Return the [x, y] coordinate for the center point of the cell that contains the specified text.  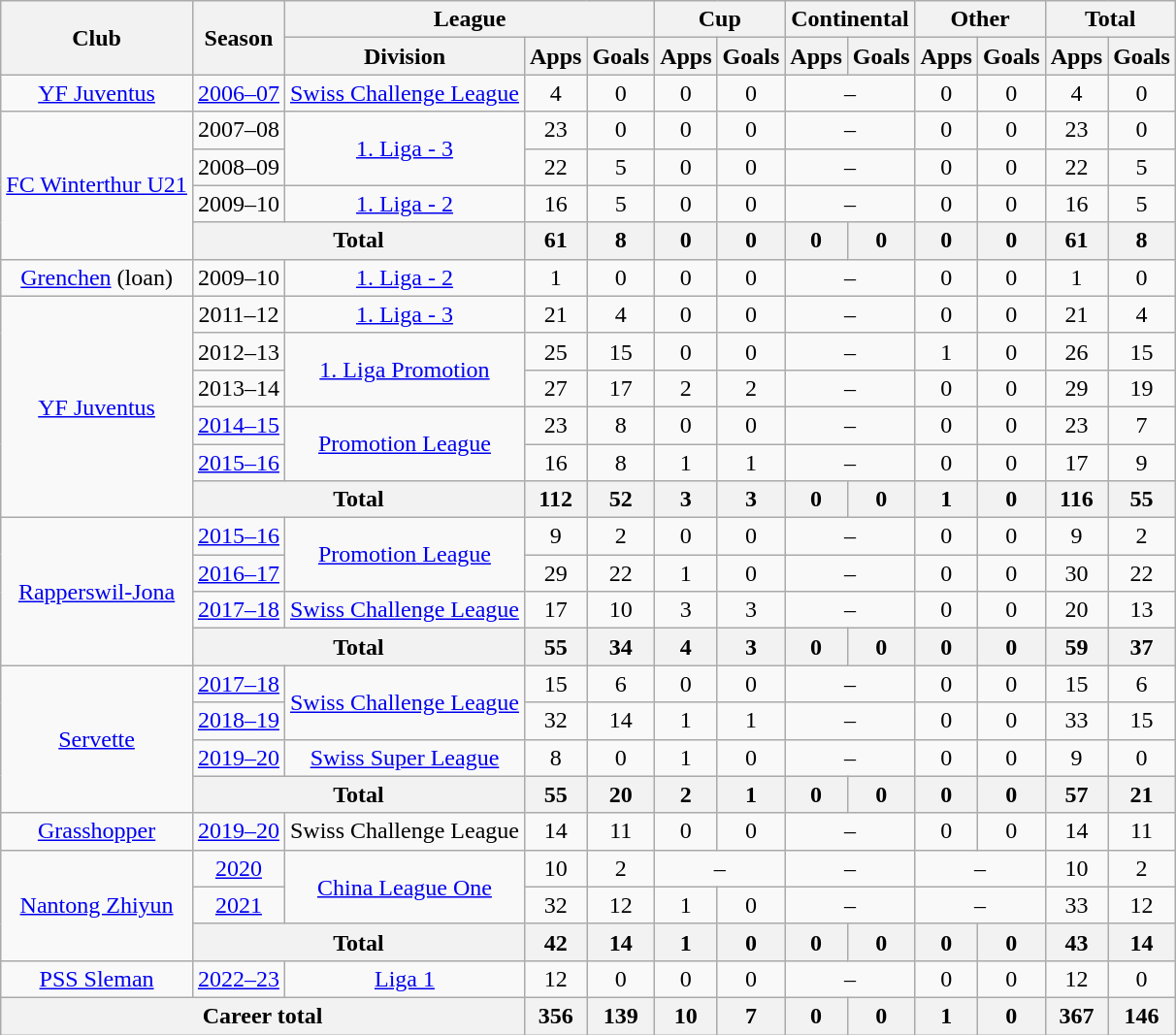
2007–08 [239, 130]
112 [555, 500]
PSS Sleman [97, 979]
26 [1076, 351]
13 [1142, 610]
2020 [239, 868]
356 [555, 1016]
59 [1076, 647]
1. Liga Promotion [404, 370]
Rapperswil-Jona [97, 592]
Grenchen (loan) [97, 277]
Servette [97, 739]
30 [1076, 573]
43 [1076, 942]
146 [1142, 1016]
57 [1076, 794]
China League One [404, 887]
Career total [263, 1016]
2016–17 [239, 573]
2022–23 [239, 979]
Liga 1 [404, 979]
25 [555, 351]
2011–12 [239, 314]
FC Winterthur U21 [97, 185]
27 [555, 388]
Continental [850, 19]
Division [404, 56]
Cup [720, 19]
139 [621, 1016]
Season [239, 38]
19 [1142, 388]
42 [555, 942]
2014–15 [239, 425]
116 [1076, 500]
2021 [239, 905]
League [470, 19]
367 [1076, 1016]
34 [621, 647]
Nantong Zhiyun [97, 905]
37 [1142, 647]
Other [980, 19]
Swiss Super League [404, 758]
2006–07 [239, 93]
2012–13 [239, 351]
52 [621, 500]
2013–14 [239, 388]
2008–09 [239, 167]
Grasshopper [97, 831]
2018–19 [239, 721]
Club [97, 38]
